Detect which cell encompasses the target text, then output its [x, y] center coordinate. 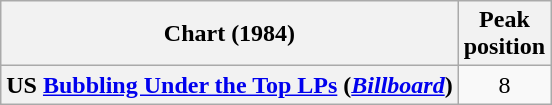
Chart (1984) [230, 34]
US Bubbling Under the Top LPs (Billboard) [230, 85]
8 [504, 85]
Peakposition [504, 34]
